Return the (X, Y) coordinate for the center point of the cell that contains the specified text.  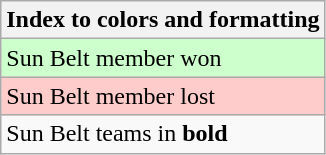
Sun Belt member lost (163, 96)
Index to colors and formatting (163, 20)
Sun Belt member won (163, 58)
Sun Belt teams in bold (163, 134)
